Find where the given text appears and provide that cell's center as [X, Y] coordinate. 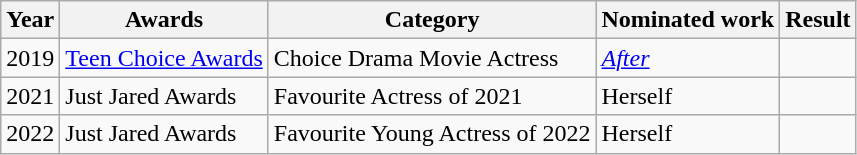
2021 [30, 96]
Year [30, 20]
Category [432, 20]
Result [818, 20]
2022 [30, 134]
Favourite Young Actress of 2022 [432, 134]
Choice Drama Movie Actress [432, 58]
Favourite Actress of 2021 [432, 96]
Nominated work [688, 20]
Teen Choice Awards [164, 58]
After [688, 58]
Awards [164, 20]
2019 [30, 58]
